Locate the cell with the specified text and output its (x, y) center coordinate. 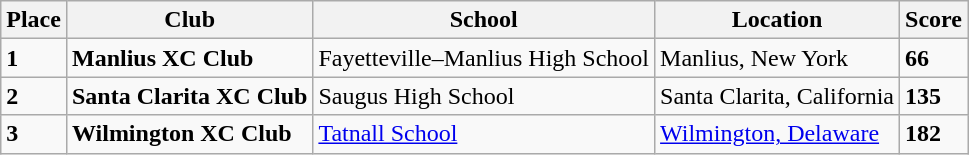
1 (34, 58)
2 (34, 96)
Manlius, New York (778, 58)
Score (934, 20)
135 (934, 96)
Location (778, 20)
Santa Clarita XC Club (189, 96)
Tatnall School (484, 134)
Manlius XC Club (189, 58)
Saugus High School (484, 96)
Place (34, 20)
School (484, 20)
Fayetteville–Manlius High School (484, 58)
182 (934, 134)
3 (34, 134)
Wilmington XC Club (189, 134)
Club (189, 20)
66 (934, 58)
Wilmington, Delaware (778, 134)
Santa Clarita, California (778, 96)
